Extract the [x, y] coordinate from the center of the cell holding the provided text.  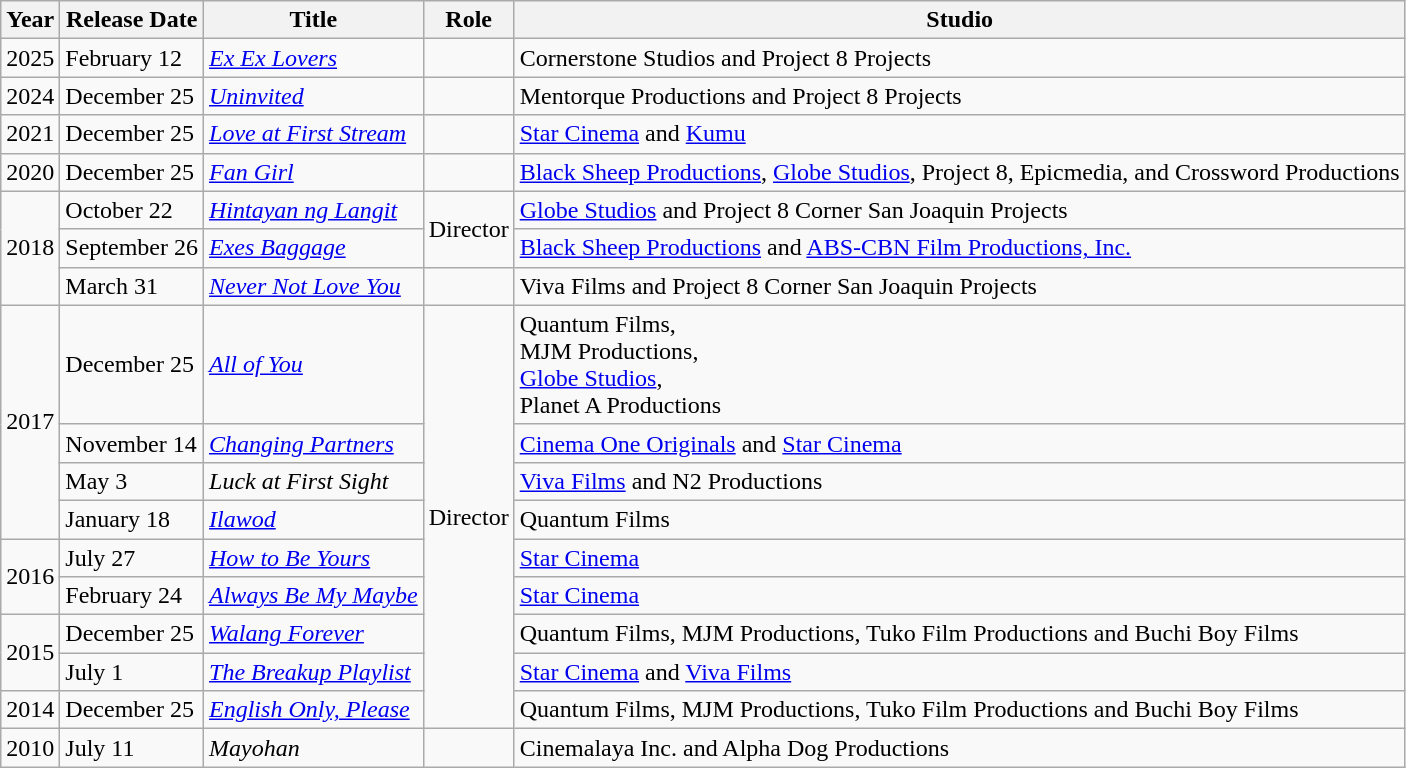
All of You [314, 364]
October 22 [132, 210]
January 18 [132, 519]
May 3 [132, 481]
Black Sheep Productions and ABS-CBN Film Productions, Inc. [960, 248]
2021 [30, 134]
Ilawod [314, 519]
Exes Baggage [314, 248]
Cinema One Originals and Star Cinema [960, 443]
Love at First Stream [314, 134]
2024 [30, 96]
February 24 [132, 596]
Uninvited [314, 96]
Title [314, 20]
Globe Studios and Project 8 Corner San Joaquin Projects [960, 210]
Ex Ex Lovers [314, 58]
English Only, Please [314, 710]
2025 [30, 58]
Studio [960, 20]
September 26 [132, 248]
Year [30, 20]
Star Cinema and Kumu [960, 134]
Quantum Films [960, 519]
Luck at First Sight [314, 481]
2020 [30, 172]
Role [468, 20]
Cornerstone Studios and Project 8 Projects [960, 58]
Mayohan [314, 748]
2017 [30, 422]
July 11 [132, 748]
Release Date [132, 20]
Always Be My Maybe [314, 596]
2015 [30, 653]
The Breakup Playlist [314, 672]
Viva Films and Project 8 Corner San Joaquin Projects [960, 286]
March 31 [132, 286]
Hintayan ng Langit [314, 210]
2016 [30, 576]
Changing Partners [314, 443]
2010 [30, 748]
2018 [30, 248]
Star Cinema and Viva Films [960, 672]
February 12 [132, 58]
Never Not Love You [314, 286]
Fan Girl [314, 172]
Walang Forever [314, 634]
Black Sheep Productions, Globe Studios, Project 8, Epicmedia, and Crossword Productions [960, 172]
November 14 [132, 443]
July 27 [132, 557]
2014 [30, 710]
Mentorque Productions and Project 8 Projects [960, 96]
How to Be Yours [314, 557]
Viva Films and N2 Productions [960, 481]
Quantum Films, MJM Productions, Globe Studios, Planet A Productions [960, 364]
July 1 [132, 672]
Cinemalaya Inc. and Alpha Dog Productions [960, 748]
